From the cell containing the given text, extract its center point as (x, y) coordinate. 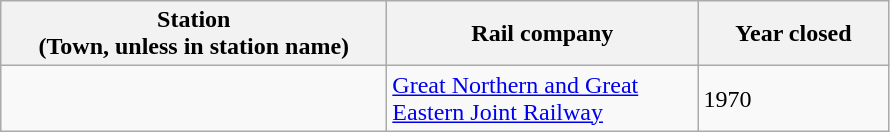
Great Northern and Great Eastern Joint Railway (542, 98)
1970 (794, 98)
Rail company (542, 34)
Station(Town, unless in station name) (194, 34)
Year closed (794, 34)
